Determine the (X, Y) coordinate at the center of the cell enclosing the given text.  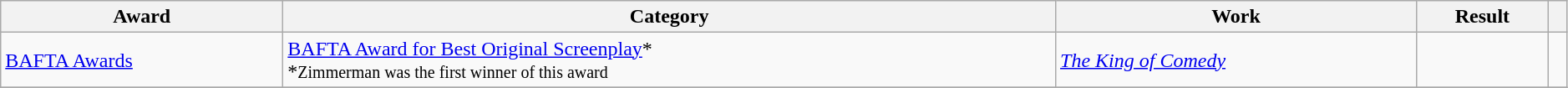
Work (1236, 17)
BAFTA Awards (142, 60)
BAFTA Award for Best Original Screenplay**Zimmerman was the first winner of this award (670, 60)
The King of Comedy (1236, 60)
Award (142, 17)
Category (670, 17)
Result (1483, 17)
